From the cell containing the given text, extract its center point as [x, y] coordinate. 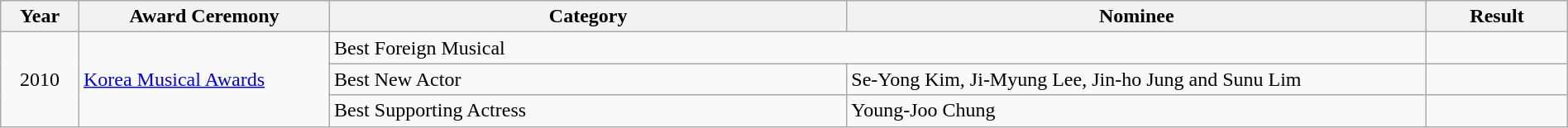
Nominee [1136, 17]
Category [589, 17]
2010 [40, 79]
Result [1497, 17]
Year [40, 17]
Korea Musical Awards [203, 79]
Best Supporting Actress [589, 111]
Award Ceremony [203, 17]
Se-Yong Kim, Ji-Myung Lee, Jin-ho Jung and Sunu Lim [1136, 79]
Best Foreign Musical [878, 48]
Young-Joo Chung [1136, 111]
Best New Actor [589, 79]
